Provide the [x, y] coordinate of the cell's center where the given text is located.  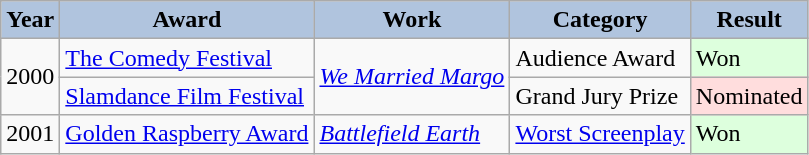
2001 [30, 134]
Worst Screenplay [600, 134]
Golden Raspberry Award [187, 134]
Audience Award [600, 58]
The Comedy Festival [187, 58]
Grand Jury Prize [600, 96]
2000 [30, 77]
Award [187, 20]
Nominated [749, 96]
We Married Margo [412, 77]
Work [412, 20]
Year [30, 20]
Slamdance Film Festival [187, 96]
Category [600, 20]
Battlefield Earth [412, 134]
Result [749, 20]
